Provide the [x, y] coordinate of the cell's center where the given text is located.  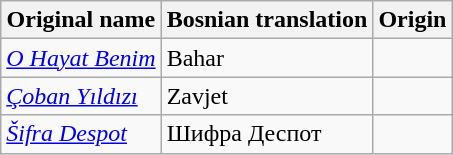
Çoban Yıldızı [81, 96]
Original name [81, 20]
Bosnian translation [267, 20]
Шифра Деспот [267, 134]
Šifra Despot [81, 134]
Bahar [267, 58]
Origin [412, 20]
O Hayat Benim [81, 58]
Zavjet [267, 96]
